Search for the cell housing the specified text and yield its [X, Y] center coordinate. 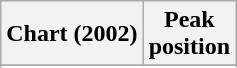
Chart (2002) [72, 34]
Peakposition [189, 34]
